Scan for the cell matching the given text and deliver its [x, y] coordinate at center. 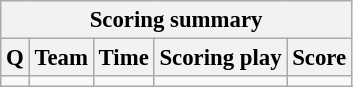
Scoring play [220, 58]
Score [320, 58]
Q [15, 58]
Time [124, 58]
Scoring summary [176, 20]
Team [61, 58]
